Identify which cell holds the provided text, then report its (x, y) central coordinate. 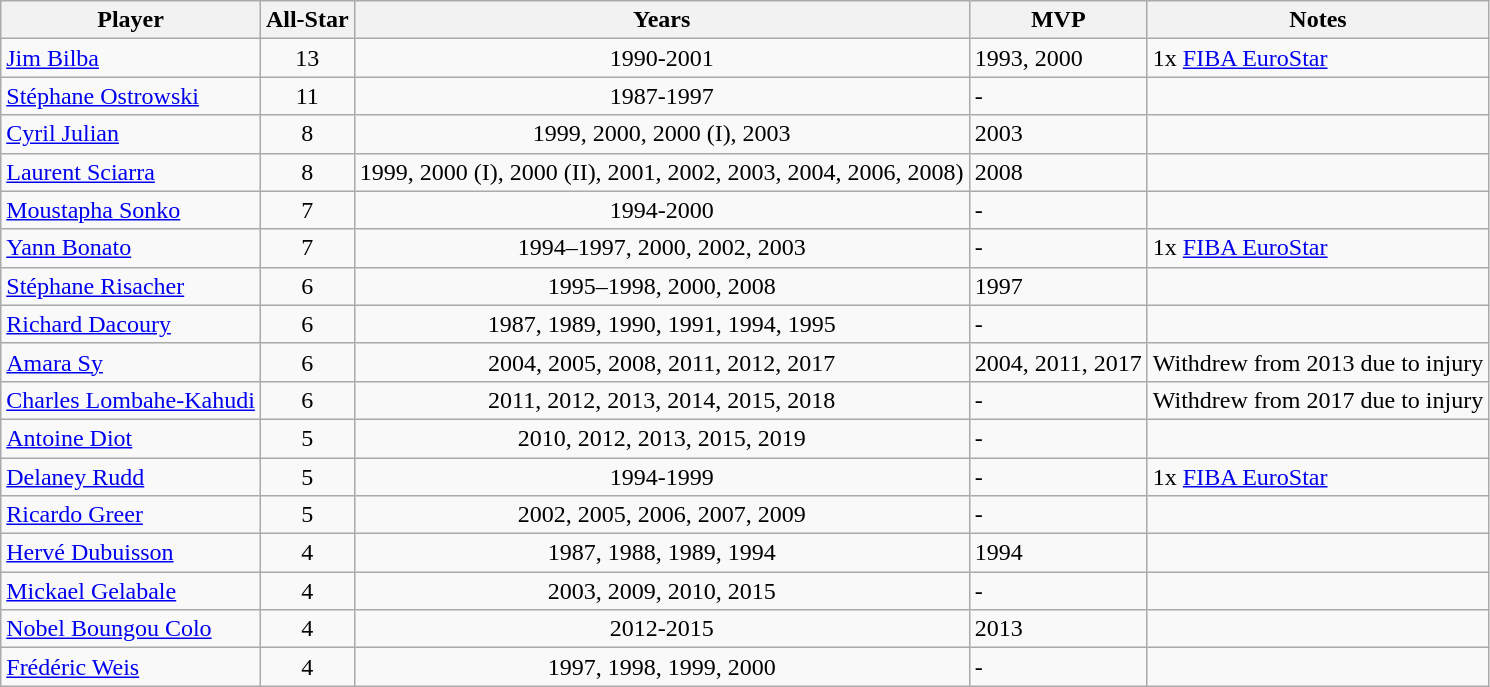
13 (307, 58)
Charles Lombahe-Kahudi (131, 400)
1994–1997, 2000, 2002, 2003 (662, 248)
Player (131, 20)
1993, 2000 (1058, 58)
Jim Bilba (131, 58)
2008 (1058, 172)
Richard Dacoury (131, 324)
1999, 2000, 2000 (I), 2003 (662, 134)
1987, 1988, 1989, 1994 (662, 553)
2002, 2005, 2006, 2007, 2009 (662, 515)
Frédéric Weis (131, 667)
MVP (1058, 20)
1994-1999 (662, 477)
Hervé Dubuisson (131, 553)
1995–1998, 2000, 2008 (662, 286)
1987-1997 (662, 96)
2004, 2005, 2008, 2011, 2012, 2017 (662, 362)
1994 (1058, 553)
1999, 2000 (I), 2000 (II), 2001, 2002, 2003, 2004, 2006, 2008) (662, 172)
Ricardo Greer (131, 515)
1987, 1989, 1990, 1991, 1994, 1995 (662, 324)
Years (662, 20)
2011, 2012, 2013, 2014, 2015, 2018 (662, 400)
2012-2015 (662, 629)
1990-2001 (662, 58)
2004, 2011, 2017 (1058, 362)
1997 (1058, 286)
Laurent Sciarra (131, 172)
Yann Bonato (131, 248)
Withdrew from 2013 due to injury (1318, 362)
2013 (1058, 629)
Antoine Diot (131, 438)
11 (307, 96)
Cyril Julian (131, 134)
Stéphane Ostrowski (131, 96)
Nobel Boungou Colo (131, 629)
Amara Sy (131, 362)
1997, 1998, 1999, 2000 (662, 667)
2003 (1058, 134)
1994-2000 (662, 210)
Notes (1318, 20)
Withdrew from 2017 due to injury (1318, 400)
Delaney Rudd (131, 477)
Stéphane Risacher (131, 286)
2003, 2009, 2010, 2015 (662, 591)
Mickael Gelabale (131, 591)
Moustapha Sonko (131, 210)
All-Star (307, 20)
2010, 2012, 2013, 2015, 2019 (662, 438)
